Identify which cell holds the provided text, then report its [x, y] central coordinate. 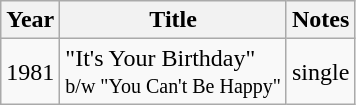
Year [30, 20]
Notes [320, 20]
Title [174, 20]
"It's Your Birthday"b/w "You Can't Be Happy" [174, 72]
1981 [30, 72]
single [320, 72]
